Provide the (X, Y) coordinate of the cell's center where the given text is located.  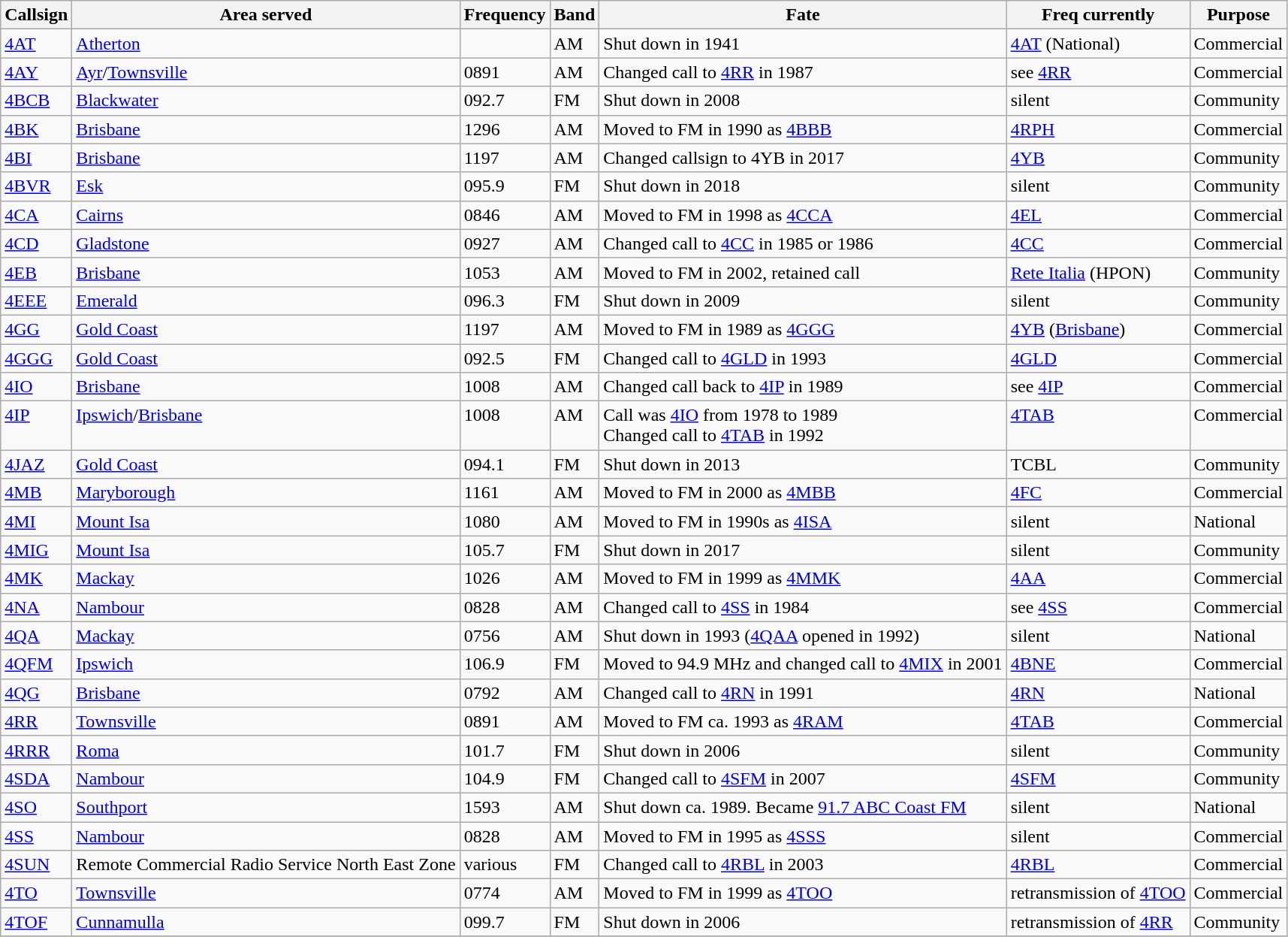
Moved to FM in 1995 as 4SSS (803, 836)
4SO (36, 807)
4TOF (36, 922)
Remote Commercial Radio Service North East Zone (266, 865)
4BK (36, 129)
Moved to FM ca. 1993 as 4RAM (803, 721)
Roma (266, 750)
4RN (1098, 693)
4YB (Brisbane) (1098, 329)
1296 (505, 129)
4CD (36, 243)
4IO (36, 387)
Moved to FM in 2000 as 4MBB (803, 493)
Shut down in 2017 (803, 550)
Changed call to 4RR in 1987 (803, 72)
4TO (36, 893)
4MK (36, 579)
099.7 (505, 922)
Area served (266, 15)
104.9 (505, 778)
Changed call to 4RN in 1991 (803, 693)
Southport (266, 807)
Shut down in 2009 (803, 301)
Shut down in 1941 (803, 44)
Callsign (36, 15)
4SDA (36, 778)
Purpose (1238, 15)
Gladstone (266, 243)
Moved to FM in 2002, retained call (803, 272)
105.7 (505, 550)
4GGG (36, 358)
4EEE (36, 301)
4AT (National) (1098, 44)
4AA (1098, 579)
4AY (36, 72)
Cunnamulla (266, 922)
4QG (36, 693)
Frequency (505, 15)
4SS (36, 836)
096.3 (505, 301)
4GLD (1098, 358)
retransmission of 4TOO (1098, 893)
1026 (505, 579)
see 4RR (1098, 72)
Blackwater (266, 101)
4EL (1098, 215)
4JAZ (36, 464)
4NA (36, 607)
4GG (36, 329)
4MIG (36, 550)
Shut down in 2013 (803, 464)
Moved to FM in 1998 as 4CCA (803, 215)
Moved to 94.9 MHz and changed call to 4MIX in 2001 (803, 664)
4BNE (1098, 664)
Changed call back to 4IP in 1989 (803, 387)
4SFM (1098, 778)
4CA (36, 215)
see 4SS (1098, 607)
Changed call to 4SS in 1984 (803, 607)
4SUN (36, 865)
4CC (1098, 243)
Band (575, 15)
4QA (36, 636)
Changed callsign to 4YB in 2017 (803, 158)
TCBL (1098, 464)
4EB (36, 272)
1161 (505, 493)
Esk (266, 186)
0774 (505, 893)
1080 (505, 521)
4FC (1098, 493)
106.9 (505, 664)
0756 (505, 636)
Ipswich/Brisbane (266, 425)
4YB (1098, 158)
4BI (36, 158)
4MI (36, 521)
Shut down in 2008 (803, 101)
Freq currently (1098, 15)
095.9 (505, 186)
1593 (505, 807)
0846 (505, 215)
Changed call to 4SFM in 2007 (803, 778)
Moved to FM in 1999 as 4TOO (803, 893)
Moved to FM in 1989 as 4GGG (803, 329)
see 4IP (1098, 387)
Shut down in 1993 (4QAA opened in 1992) (803, 636)
4RRR (36, 750)
Changed call to 4GLD in 1993 (803, 358)
various (505, 865)
4MB (36, 493)
092.5 (505, 358)
Maryborough (266, 493)
1053 (505, 272)
Moved to FM in 1999 as 4MMK (803, 579)
0927 (505, 243)
4RBL (1098, 865)
Emerald (266, 301)
4BVR (36, 186)
Changed call to 4RBL in 2003 (803, 865)
Rete Italia (HPON) (1098, 272)
Ipswich (266, 664)
092.7 (505, 101)
4BCB (36, 101)
Fate (803, 15)
Atherton (266, 44)
Ayr/Townsville (266, 72)
4AT (36, 44)
Cairns (266, 215)
Call was 4IO from 1978 to 1989Changed call to 4TAB in 1992 (803, 425)
4QFM (36, 664)
Moved to FM in 1990s as 4ISA (803, 521)
4IP (36, 425)
Moved to FM in 1990 as 4BBB (803, 129)
4RR (36, 721)
101.7 (505, 750)
retransmission of 4RR (1098, 922)
Shut down in 2018 (803, 186)
094.1 (505, 464)
Changed call to 4CC in 1985 or 1986 (803, 243)
0792 (505, 693)
Shut down ca. 1989. Became 91.7 ABC Coast FM (803, 807)
4RPH (1098, 129)
